Return [x, y] of the center of cell containing provided text 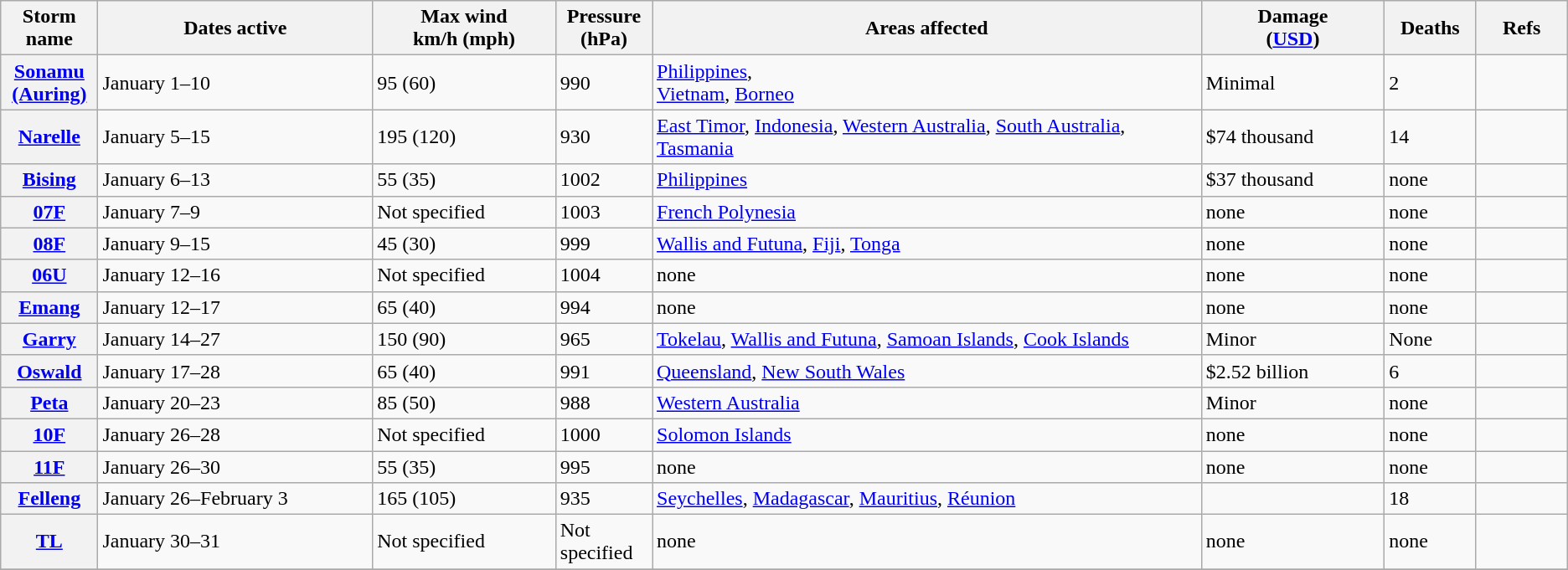
10F [49, 434]
994 [603, 307]
Storm name [49, 28]
Philippines,Vietnam, Borneo [926, 82]
Sonamu (Auring) [49, 82]
Peta [49, 403]
1002 [603, 180]
Tokelau, Wallis and Futuna, Samoan Islands, Cook Islands [926, 339]
$37 thousand [1293, 180]
French Polynesia [926, 212]
85 (50) [464, 403]
45 (30) [464, 244]
January 12–17 [235, 307]
Oswald [49, 371]
Philippines [926, 180]
Minimal [1293, 82]
January 26–February 3 [235, 499]
Bising [49, 180]
08F [49, 244]
January 30–31 [235, 542]
January 17–28 [235, 371]
990 [603, 82]
$2.52 billion [1293, 371]
January 6–13 [235, 180]
Felleng [49, 499]
06U [49, 275]
$74 thousand [1293, 137]
07F [49, 212]
11F [49, 466]
Deaths [1431, 28]
18 [1431, 499]
January 5–15 [235, 137]
Wallis and Futuna, Fiji, Tonga [926, 244]
Garry [49, 339]
Max windkm/h (mph) [464, 28]
Areas affected [926, 28]
Narelle [49, 137]
January 12–16 [235, 275]
930 [603, 137]
999 [603, 244]
January 26–28 [235, 434]
Emang [49, 307]
991 [603, 371]
2 [1431, 82]
Pressure(hPa) [603, 28]
1000 [603, 434]
January 14–27 [235, 339]
14 [1431, 137]
965 [603, 339]
Western Australia [926, 403]
Solomon Islands [926, 434]
995 [603, 466]
1003 [603, 212]
150 (90) [464, 339]
TL [49, 542]
East Timor, Indonesia, Western Australia, South Australia, Tasmania [926, 137]
Queensland, New South Wales [926, 371]
January 9–15 [235, 244]
Dates active [235, 28]
January 7–9 [235, 212]
935 [603, 499]
195 (120) [464, 137]
January 1–10 [235, 82]
January 20–23 [235, 403]
1004 [603, 275]
6 [1431, 371]
Seychelles, Madagascar, Mauritius, Réunion [926, 499]
None [1431, 339]
165 (105) [464, 499]
95 (60) [464, 82]
January 26–30 [235, 466]
988 [603, 403]
Damage(USD) [1293, 28]
Refs [1521, 28]
